Find where the given text appears and provide that cell's center as [x, y] coordinate. 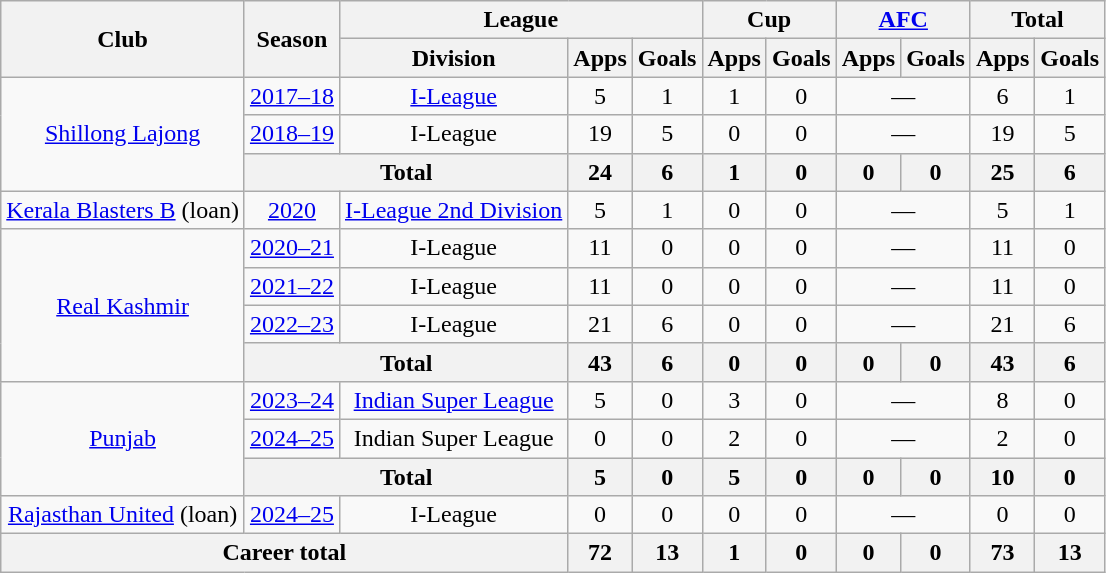
Career total [284, 553]
2020–21 [292, 248]
3 [734, 400]
2023–24 [292, 400]
Rajasthan United (loan) [123, 515]
10 [1002, 477]
2021–22 [292, 286]
25 [1002, 172]
2017–18 [292, 96]
2020 [292, 210]
Punjab [123, 438]
24 [600, 172]
2018–19 [292, 134]
2022–23 [292, 324]
League [520, 20]
Cup [769, 20]
Division [453, 58]
8 [1002, 400]
Club [123, 39]
Season [292, 39]
72 [600, 553]
I-League 2nd Division [453, 210]
73 [1002, 553]
Kerala Blasters B (loan) [123, 210]
Real Kashmir [123, 305]
Shillong Lajong [123, 134]
AFC [903, 20]
